From the cell containing the given text, extract its center point as [x, y] coordinate. 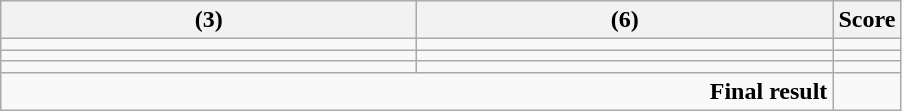
(6) [625, 20]
Final result [417, 91]
Score [867, 20]
(3) [209, 20]
